Identify which cell holds the provided text, then report its [X, Y] central coordinate. 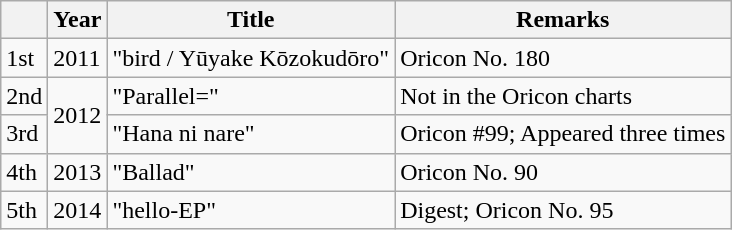
2013 [78, 172]
Digest; Oricon No. 95 [563, 210]
2nd [24, 96]
Title [251, 20]
Remarks [563, 20]
Oricon No. 180 [563, 58]
Year [78, 20]
"hello-EP" [251, 210]
5th [24, 210]
Not in the Oricon charts [563, 96]
Oricon #99; Appeared three times [563, 134]
2011 [78, 58]
Oricon No. 90 [563, 172]
"Hana ni nare" [251, 134]
1st [24, 58]
2012 [78, 115]
3rd [24, 134]
4th [24, 172]
2014 [78, 210]
"bird / Yūyake Kōzokudōro" [251, 58]
"Parallel=" [251, 96]
"Ballad" [251, 172]
